Output the [x, y] coordinate of the center of the cell containing the given text.  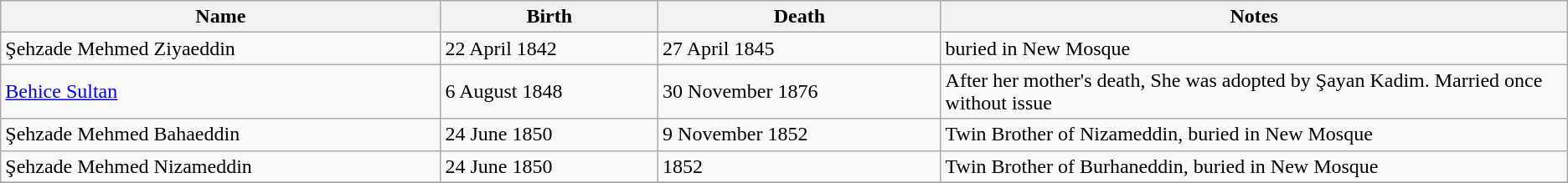
6 August 1848 [549, 92]
Behice Sultan [221, 92]
Name [221, 17]
1852 [799, 166]
Twin Brother of Burhaneddin, buried in New Mosque [1254, 166]
9 November 1852 [799, 135]
Notes [1254, 17]
Şehzade Mehmed Nizameddin [221, 166]
After her mother's death, She was adopted by Şayan Kadim. Married once without issue [1254, 92]
27 April 1845 [799, 48]
buried in New Mosque [1254, 48]
Birth [549, 17]
Death [799, 17]
Şehzade Mehmed Bahaeddin [221, 135]
Şehzade Mehmed Ziyaeddin [221, 48]
22 April 1842 [549, 48]
30 November 1876 [799, 92]
Twin Brother of Nizameddin, buried in New Mosque [1254, 135]
